Output the [X, Y] coordinate of the center of the cell containing the given text.  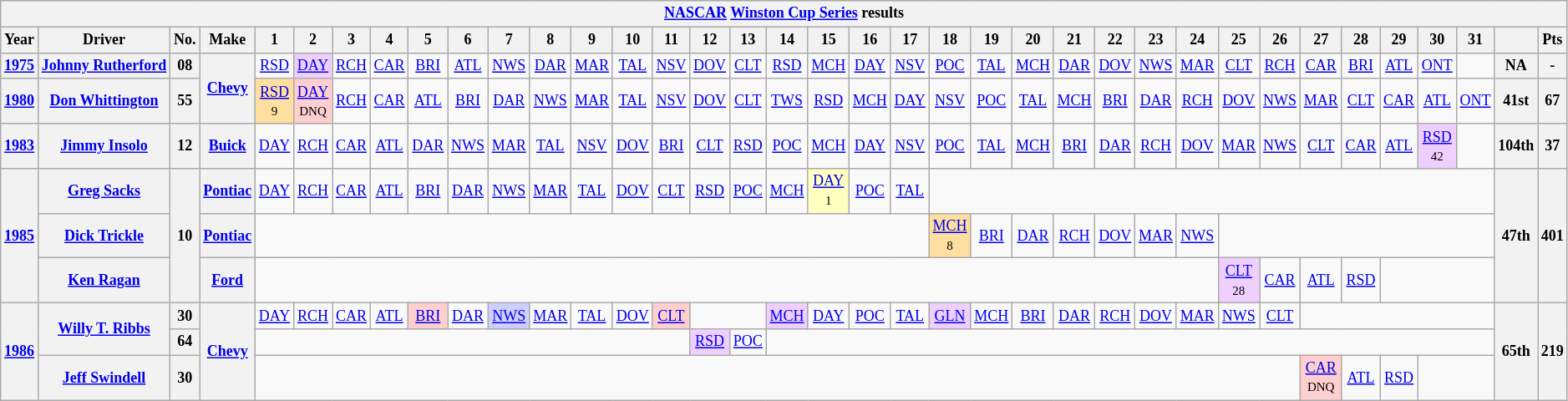
1980 [20, 101]
Jimmy Insolo [104, 146]
1975 [20, 65]
CARDNQ [1321, 378]
1985 [20, 236]
No. [185, 40]
Willy T. Ribbs [104, 329]
18 [950, 40]
NASCAR Winston Cup Series results [784, 13]
CLT28 [1239, 281]
13 [748, 40]
1986 [20, 352]
2 [313, 40]
14 [787, 40]
Pts [1552, 40]
28 [1361, 40]
Year [20, 40]
MCH8 [950, 236]
65th [1516, 352]
401 [1552, 236]
37 [1552, 146]
Jeff Swindell [104, 378]
Buick [227, 146]
31 [1475, 40]
Make [227, 40]
3 [352, 40]
22 [1115, 40]
NA [1516, 65]
11 [672, 40]
Dick Trickle [104, 236]
DAYDNQ [313, 101]
19 [992, 40]
64 [185, 343]
DAY1 [829, 191]
5 [428, 40]
15 [829, 40]
47th [1516, 236]
20 [1033, 40]
Ken Ragan [104, 281]
27 [1321, 40]
Driver [104, 40]
1 [274, 40]
1983 [20, 146]
Ford [227, 281]
24 [1197, 40]
25 [1239, 40]
41st [1516, 101]
21 [1074, 40]
9 [592, 40]
- [1552, 65]
67 [1552, 101]
26 [1280, 40]
08 [185, 65]
104th [1516, 146]
29 [1399, 40]
Johnny Rutherford [104, 65]
Greg Sacks [104, 191]
23 [1156, 40]
GLN [950, 316]
4 [389, 40]
16 [870, 40]
55 [185, 101]
6 [468, 40]
RSD9 [274, 101]
Don Whittington [104, 101]
8 [551, 40]
219 [1552, 352]
RSD42 [1437, 146]
TWS [787, 101]
17 [910, 40]
7 [509, 40]
